Pinpoint the cell where the given text exists, returning its [x, y] midpoint coordinate. 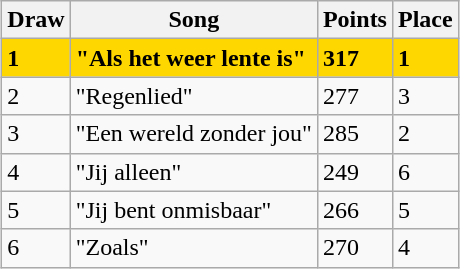
277 [354, 96]
"Een wereld zonder jou" [194, 134]
Song [194, 20]
266 [354, 210]
"Zoals" [194, 248]
Draw [36, 20]
"Jij bent onmisbaar" [194, 210]
"Als het weer lente is" [194, 58]
"Jij alleen" [194, 172]
249 [354, 172]
270 [354, 248]
"Regenlied" [194, 96]
317 [354, 58]
Points [354, 20]
285 [354, 134]
Place [425, 20]
